For the text-containing cell, return its midpoint in (x, y) coordinate format. 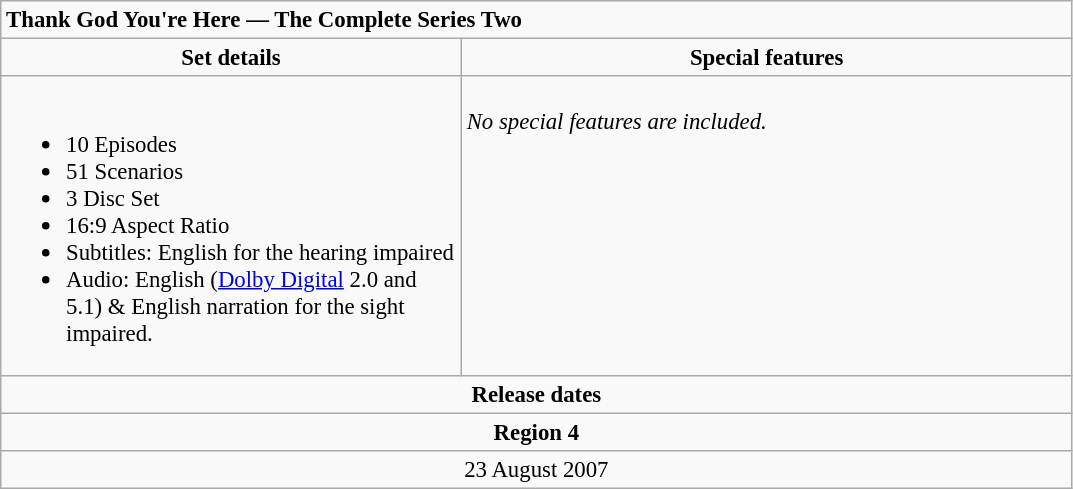
23 August 2007 (536, 469)
No special features are included. (766, 226)
Special features (766, 58)
Release dates (536, 394)
Region 4 (536, 432)
Thank God You're Here — The Complete Series Two (536, 20)
Set details (232, 58)
